From the cell containing the given text, extract its center point as (x, y) coordinate. 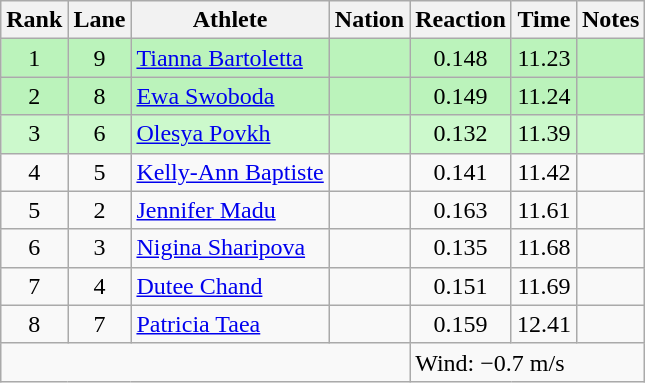
11.39 (544, 134)
11.61 (544, 210)
Nation (369, 20)
1 (34, 58)
0.149 (461, 96)
0.151 (461, 286)
12.41 (544, 324)
0.148 (461, 58)
0.135 (461, 248)
0.141 (461, 172)
Time (544, 20)
11.23 (544, 58)
0.163 (461, 210)
Tianna Bartoletta (230, 58)
11.24 (544, 96)
Patricia Taea (230, 324)
Lane (100, 20)
11.42 (544, 172)
Kelly-Ann Baptiste (230, 172)
Reaction (461, 20)
11.69 (544, 286)
Rank (34, 20)
Nigina Sharipova (230, 248)
Ewa Swoboda (230, 96)
Notes (610, 20)
Wind: −0.7 m/s (528, 362)
Olesya Povkh (230, 134)
9 (100, 58)
0.132 (461, 134)
Athlete (230, 20)
Jennifer Madu (230, 210)
Dutee Chand (230, 286)
11.68 (544, 248)
0.159 (461, 324)
